Locate the cell with the specified text and output its (X, Y) center coordinate. 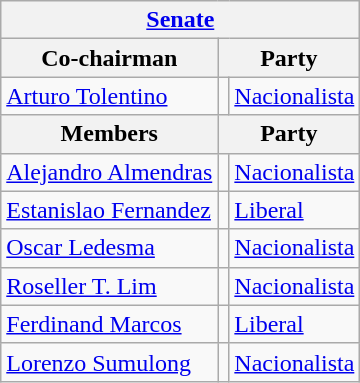
Roseller T. Lim (110, 286)
Senate (180, 20)
Alejandro Almendras (110, 172)
Oscar Ledesma (110, 248)
Members (110, 134)
Estanislao Fernandez (110, 210)
Arturo Tolentino (110, 96)
Lorenzo Sumulong (110, 362)
Co-chairman (110, 58)
Ferdinand Marcos (110, 324)
